Detect which cell encompasses the target text, then output its (x, y) center coordinate. 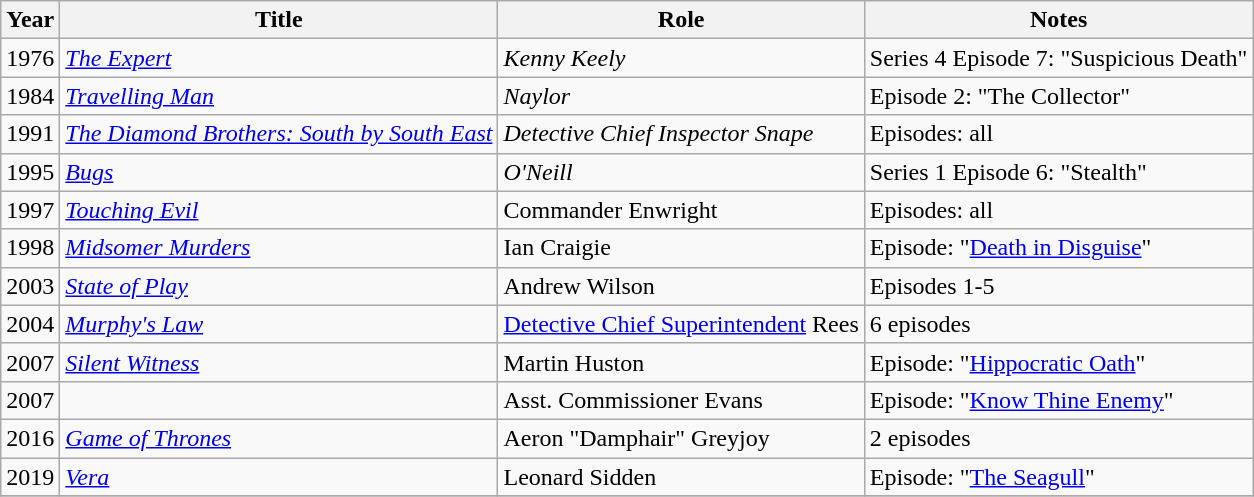
2 episodes (1058, 438)
O'Neill (681, 172)
2016 (30, 438)
Episode: "The Seagull" (1058, 477)
Episode: "Death in Disguise" (1058, 248)
1995 (30, 172)
Murphy's Law (279, 324)
Vera (279, 477)
Notes (1058, 20)
Ian Craigie (681, 248)
1991 (30, 134)
1997 (30, 210)
1976 (30, 58)
State of Play (279, 286)
2003 (30, 286)
The Expert (279, 58)
1998 (30, 248)
Touching Evil (279, 210)
Bugs (279, 172)
Episode: "Hippocratic Oath" (1058, 362)
2004 (30, 324)
Naylor (681, 96)
Martin Huston (681, 362)
6 episodes (1058, 324)
Leonard Sidden (681, 477)
Game of Thrones (279, 438)
Series 4 Episode 7: "Suspicious Death" (1058, 58)
Midsomer Murders (279, 248)
Kenny Keely (681, 58)
Andrew Wilson (681, 286)
Episode: "Know Thine Enemy" (1058, 400)
Travelling Man (279, 96)
Asst. Commissioner Evans (681, 400)
Title (279, 20)
Role (681, 20)
Silent Witness (279, 362)
Episode 2: "The Collector" (1058, 96)
Aeron "Damphair" Greyjoy (681, 438)
Year (30, 20)
Commander Enwright (681, 210)
Episodes 1-5 (1058, 286)
Series 1 Episode 6: "Stealth" (1058, 172)
Detective Chief Inspector Snape (681, 134)
2019 (30, 477)
1984 (30, 96)
The Diamond Brothers: South by South East (279, 134)
Detective Chief Superintendent Rees (681, 324)
